Output the [X, Y] coordinate of the center of the cell containing the given text.  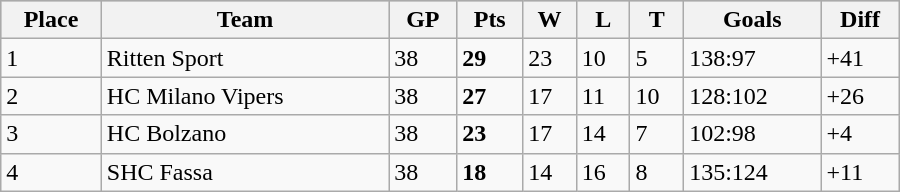
18 [490, 172]
1 [52, 58]
5 [657, 58]
SHC Fassa [245, 172]
128:102 [752, 96]
+11 [860, 172]
8 [657, 172]
W [550, 20]
11 [603, 96]
135:124 [752, 172]
Ritten Sport [245, 58]
7 [657, 134]
2 [52, 96]
4 [52, 172]
Place [52, 20]
29 [490, 58]
Pts [490, 20]
16 [603, 172]
+26 [860, 96]
L [603, 20]
HC Milano Vipers [245, 96]
Goals [752, 20]
T [657, 20]
138:97 [752, 58]
3 [52, 134]
Team [245, 20]
HC Bolzano [245, 134]
Diff [860, 20]
GP [423, 20]
+41 [860, 58]
+4 [860, 134]
27 [490, 96]
102:98 [752, 134]
